For the text-containing cell, return its midpoint in [x, y] coordinate format. 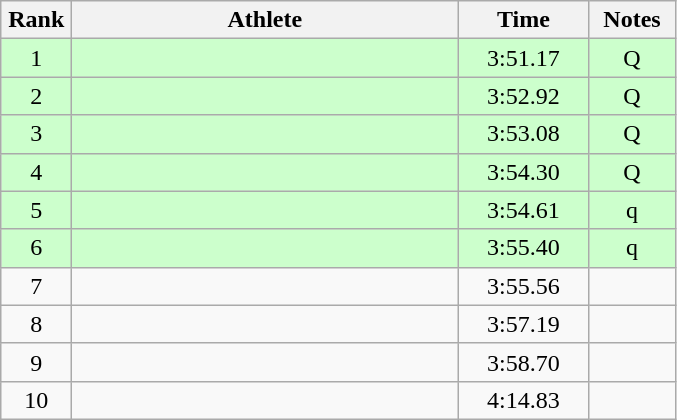
10 [36, 400]
3:55.56 [524, 286]
4:14.83 [524, 400]
Athlete [265, 20]
3:51.17 [524, 58]
6 [36, 248]
3:57.19 [524, 324]
Notes [632, 20]
3:52.92 [524, 96]
9 [36, 362]
3:54.30 [524, 172]
Rank [36, 20]
3:53.08 [524, 134]
3:58.70 [524, 362]
Time [524, 20]
2 [36, 96]
3:55.40 [524, 248]
3:54.61 [524, 210]
4 [36, 172]
7 [36, 286]
5 [36, 210]
8 [36, 324]
1 [36, 58]
3 [36, 134]
